Locate the cell with the specified text and output its [x, y] center coordinate. 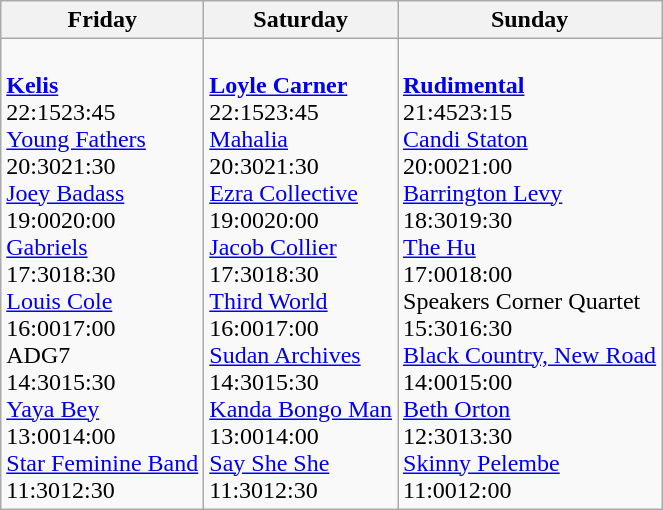
Sunday [530, 20]
Saturday [301, 20]
Friday [102, 20]
